Return the (x, y) coordinate for the center point of the cell that contains the specified text.  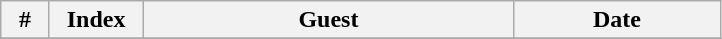
Date (617, 20)
# (26, 20)
Index (96, 20)
Guest (328, 20)
